Return the (X, Y) coordinate for the center point of the cell that contains the specified text.  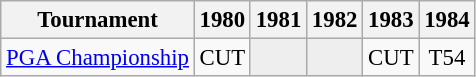
1983 (391, 20)
1984 (447, 20)
1981 (278, 20)
1982 (335, 20)
1980 (222, 20)
T54 (447, 58)
Tournament (98, 20)
PGA Championship (98, 58)
